Provide the (x, y) coordinate of the cell's center where the given text is located.  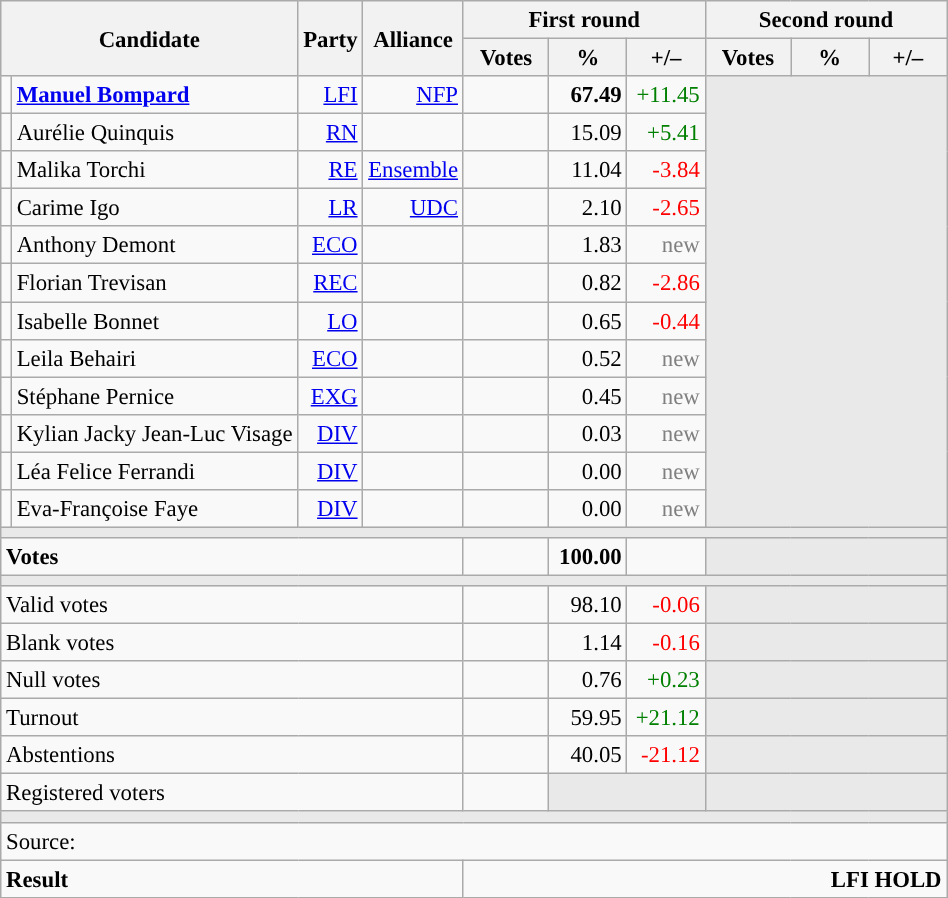
UDC (413, 208)
NFP (413, 95)
First round (584, 20)
Florian Trevisan (154, 283)
Second round (826, 20)
Ensemble (413, 170)
-2.86 (666, 283)
15.09 (588, 133)
LFI (330, 95)
Turnout (232, 718)
0.03 (588, 433)
Manuel Bompard (154, 95)
Candidate (150, 38)
Malika Torchi (154, 170)
11.04 (588, 170)
100.00 (588, 557)
Anthony Demont (154, 245)
Leila Behairi (154, 358)
REC (330, 283)
LO (330, 321)
RN (330, 133)
Abstentions (232, 755)
Alliance (413, 38)
Party (330, 38)
Result (232, 879)
Léa Felice Ferrandi (154, 471)
-2.65 (666, 208)
Source: (474, 841)
+5.41 (666, 133)
67.49 (588, 95)
1.83 (588, 245)
Isabelle Bonnet (154, 321)
+11.45 (666, 95)
0.45 (588, 396)
-3.84 (666, 170)
Eva-Françoise Faye (154, 509)
0.82 (588, 283)
1.14 (588, 643)
-0.44 (666, 321)
98.10 (588, 605)
Registered voters (232, 793)
Carime Igo (154, 208)
LFI HOLD (705, 879)
RE (330, 170)
Valid votes (232, 605)
2.10 (588, 208)
-0.16 (666, 643)
0.52 (588, 358)
Blank votes (232, 643)
+21.12 (666, 718)
40.05 (588, 755)
LR (330, 208)
Null votes (232, 680)
-21.12 (666, 755)
Aurélie Quinquis (154, 133)
-0.06 (666, 605)
0.65 (588, 321)
59.95 (588, 718)
+0.23 (666, 680)
0.76 (588, 680)
Kylian Jacky Jean-Luc Visage (154, 433)
EXG (330, 396)
Stéphane Pernice (154, 396)
